Return the (x, y) coordinate for the center point of the cell that contains the specified text.  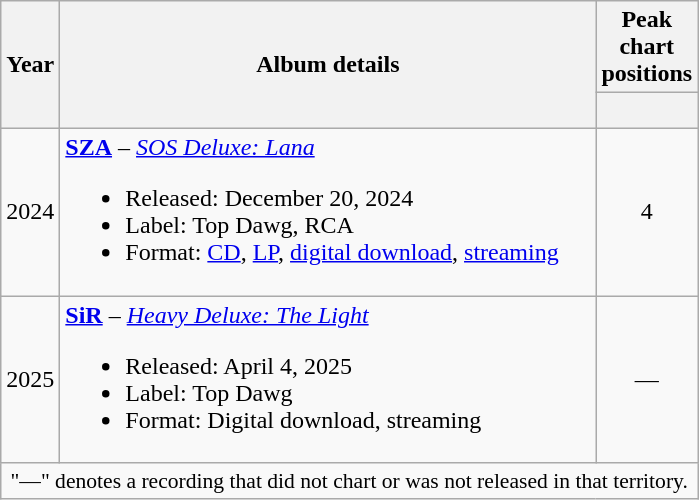
4 (647, 212)
SZA – SOS Deluxe: LanaReleased: December 20, 2024Label: Top Dawg, RCAFormat: CD, LP, digital download, streaming (328, 212)
"—" denotes a recording that did not chart or was not released in that territory. (350, 481)
Peak chart positions (647, 47)
2025 (30, 380)
2024 (30, 212)
Album details (328, 65)
SiR – Heavy Deluxe: The LightReleased: April 4, 2025Label: Top DawgFormat: Digital download, streaming (328, 380)
— (647, 380)
Year (30, 65)
